Identify which cell holds the provided text, then report its [x, y] central coordinate. 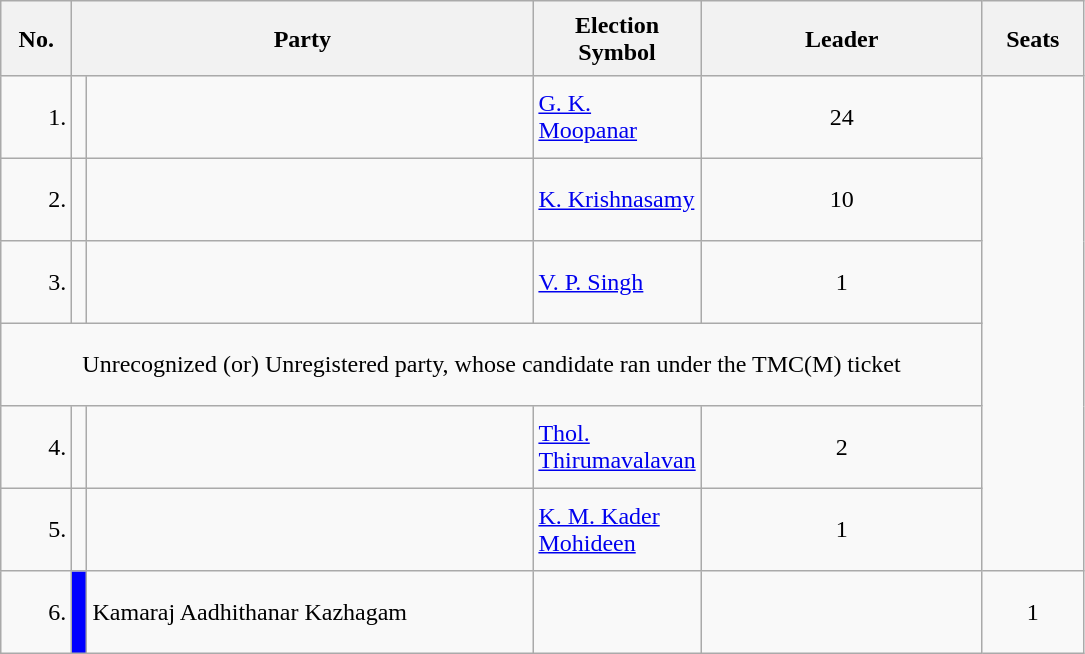
4. [36, 447]
Party [302, 38]
No. [36, 38]
G. K. Moopanar [617, 117]
Thol. Thirumavalavan [617, 447]
2. [36, 199]
10 [842, 199]
K. Krishnasamy [617, 199]
3. [36, 282]
2 [842, 447]
V. P. Singh [617, 282]
Unrecognized (or) Unregistered party, whose candidate ran under the TMC(M) ticket [492, 364]
5. [36, 529]
Kamaraj Aadhithanar Kazhagam [310, 612]
Election Symbol [617, 38]
6. [36, 612]
Leader [842, 38]
1. [36, 117]
K. M. Kader Mohideen [617, 529]
24 [842, 117]
Seats [1032, 38]
